Output the [x, y] coordinate of the center of the cell containing the given text.  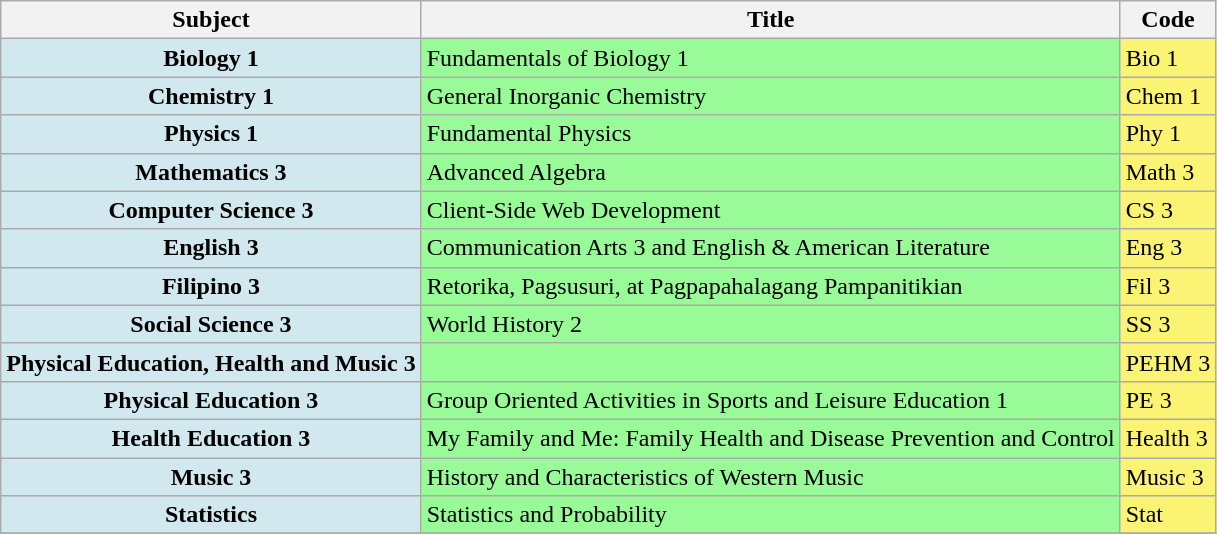
Social Science 3 [211, 324]
Eng 3 [1168, 248]
Code [1168, 20]
Fil 3 [1168, 286]
Bio 1 [1168, 58]
Title [770, 20]
Statistics [211, 515]
SS 3 [1168, 324]
Chem 1 [1168, 96]
Communication Arts 3 and English & American Literature [770, 248]
Statistics and Probability [770, 515]
History and Characteristics of Western Music [770, 477]
Stat [1168, 515]
Subject [211, 20]
Group Oriented Activities in Sports and Leisure Education 1 [770, 400]
CS 3 [1168, 210]
Phy 1 [1168, 134]
My Family and Me: Family Health and Disease Prevention and Control [770, 438]
Fundamentals of Biology 1 [770, 58]
Advanced Algebra [770, 172]
General Inorganic Chemistry [770, 96]
Retorika, Pagsusuri, at Pagpapahalagang Pampanitikian [770, 286]
Fundamental Physics [770, 134]
Physical Education, Health and Music 3 [211, 362]
Physical Education 3 [211, 400]
Physics 1 [211, 134]
World History 2 [770, 324]
Health 3 [1168, 438]
Mathematics 3 [211, 172]
English 3 [211, 248]
Computer Science 3 [211, 210]
Chemistry 1 [211, 96]
Client-Side Web Development [770, 210]
Biology 1 [211, 58]
PE 3 [1168, 400]
Math 3 [1168, 172]
PEHM 3 [1168, 362]
Health Education 3 [211, 438]
Filipino 3 [211, 286]
